Output the [x, y] coordinate of the center of the cell containing the given text.  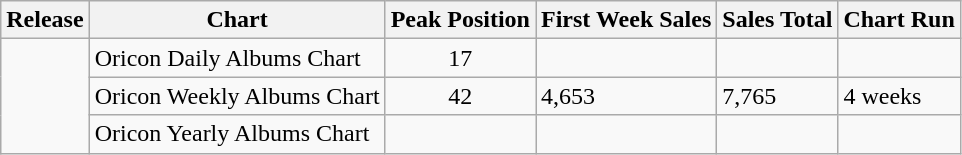
42 [460, 96]
Oricon Yearly Albums Chart [237, 134]
Chart [237, 20]
Oricon Weekly Albums Chart [237, 96]
4,653 [626, 96]
17 [460, 58]
Oricon Daily Albums Chart [237, 58]
First Week Sales [626, 20]
4 weeks [899, 96]
Chart Run [899, 20]
Sales Total [778, 20]
7,765 [778, 96]
Release [45, 20]
Peak Position [460, 20]
